Search for the cell housing the specified text and yield its (x, y) center coordinate. 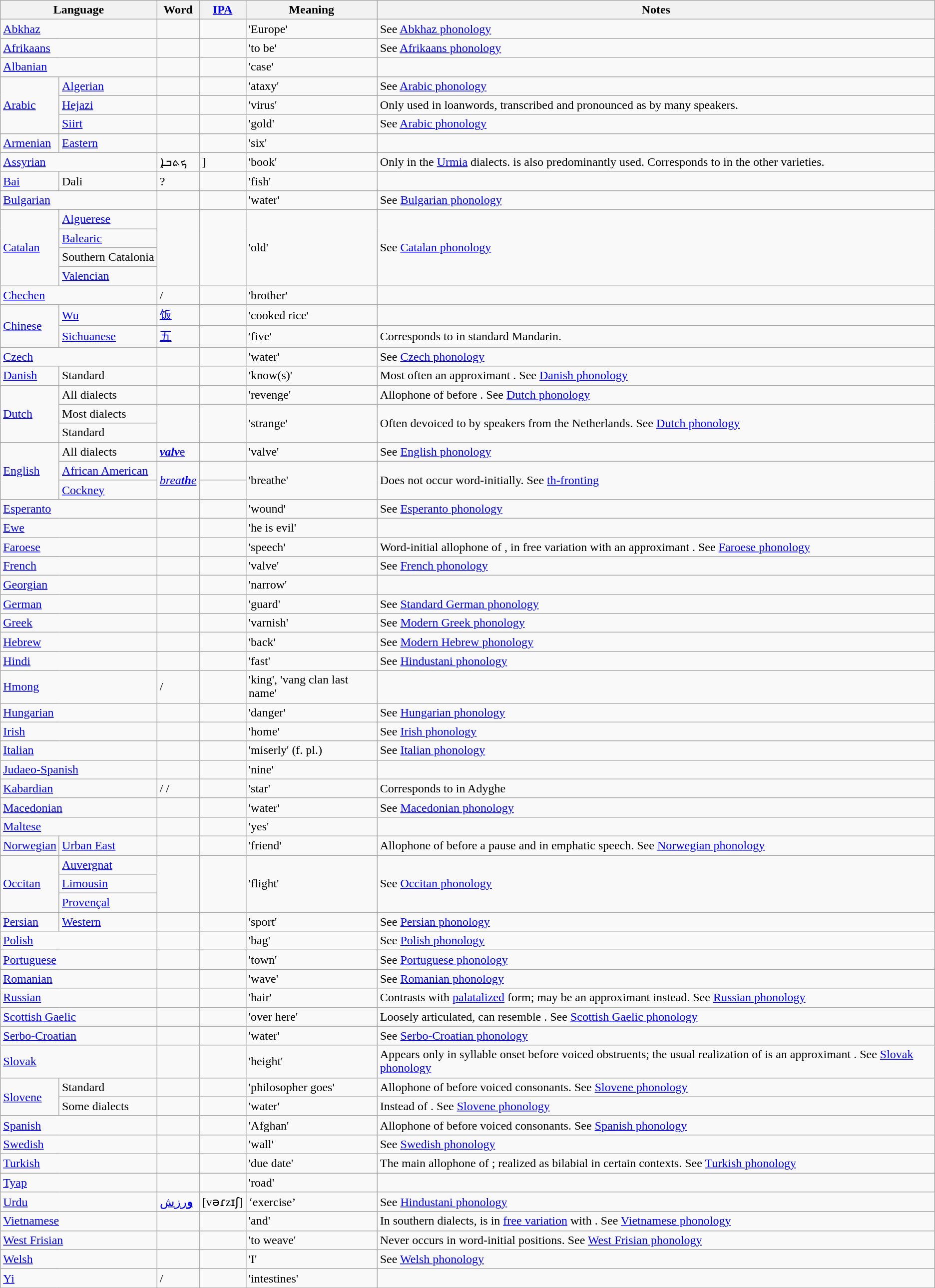
'danger' (312, 712)
'intestines' (312, 1278)
breathe (178, 480)
Slovene (30, 1097)
‘exercise’ (312, 1202)
See Catalan phonology (656, 247)
'gold' (312, 124)
See Modern Greek phonology (656, 623)
Allophone of before . See Dutch phonology (656, 395)
Irish (79, 731)
Russian (79, 998)
Never occurs in word-initial positions. See West Frisian phonology (656, 1240)
Maltese (79, 826)
Persian (30, 922)
Most often an approximant . See Danish phonology (656, 376)
See Swedish phonology (656, 1144)
Danish (30, 376)
Urdu (79, 1202)
Corresponds to in Adyghe (656, 788)
'I' (312, 1259)
Esperanto (79, 509)
Allophone of before a pause and in emphatic speech. See Norwegian phonology (656, 845)
'to be' (312, 48)
Appears only in syllable onset before voiced obstruents; the usual realization of is an approximant . See Slovak phonology (656, 1061)
Assyrian (79, 162)
'height' (312, 1061)
Allophone of before voiced consonants. See Spanish phonology (656, 1125)
Vietnamese (79, 1221)
'due date' (312, 1163)
Hungarian (79, 712)
Some dialects (108, 1106)
'cooked rice' (312, 316)
Serbo-Croatian (79, 1036)
See English phonology (656, 452)
Swedish (79, 1144)
'guard' (312, 604)
Dutch (30, 414)
Judaeo-Spanish (79, 769)
'road' (312, 1183)
Corresponds to in standard Mandarin. (656, 337)
'revenge' (312, 395)
'wall' (312, 1144)
'over here' (312, 1017)
Bulgarian (79, 200)
'varnish' (312, 623)
Armenian (30, 143)
? (178, 181)
Turkish (79, 1163)
See Welsh phonology (656, 1259)
'town' (312, 960)
'ataxy' (312, 86)
Dali (108, 181)
'six' (312, 143)
Chinese (30, 326)
'wound' (312, 509)
'back' (312, 642)
'to weave' (312, 1240)
Yi (79, 1278)
'five' (312, 337)
] (223, 162)
Cockney (108, 490)
Only in the Urmia dialects. is also predominantly used. Corresponds to in the other varieties. (656, 162)
African American (108, 471)
'wave' (312, 979)
Spanish (79, 1125)
Albanian (79, 67)
'king', 'vang clan last name' (312, 686)
Hebrew (79, 642)
See Czech phonology (656, 357)
See Italian phonology (656, 750)
Word (178, 10)
五 (178, 337)
English (30, 471)
IPA (223, 10)
Italian (79, 750)
'narrow' (312, 585)
Valencian (108, 276)
'philosopher goes' (312, 1087)
'and' (312, 1221)
'speech' (312, 547)
Often devoiced to by speakers from the Netherlands. See Dutch phonology (656, 423)
'bag' (312, 941)
'home' (312, 731)
See Portuguese phonology (656, 960)
'yes' (312, 826)
饭 (178, 316)
[vəɾzɪʃ] (223, 1202)
'strange' (312, 423)
Siirt (108, 124)
See Macedonian phonology (656, 807)
See French phonology (656, 566)
Occitan (30, 884)
Language (79, 10)
Tyap (79, 1183)
Chechen (79, 295)
'miserly' (f. pl.) (312, 750)
Algerian (108, 86)
See Hungarian phonology (656, 712)
Slovak (79, 1061)
'brother' (312, 295)
ورزش (178, 1202)
Contrasts with palatalized form; may be an approximant instead. See Russian phonology (656, 998)
Sichuanese (108, 337)
Western (108, 922)
See Persian phonology (656, 922)
Provençal (108, 903)
'he is evil' (312, 528)
Ewe (79, 528)
See Occitan phonology (656, 884)
Most dialects (108, 414)
'hair' (312, 998)
ܟܬܒ̣ܐ (178, 162)
Portuguese (79, 960)
Arabic (30, 105)
Bai (30, 181)
See Romanian phonology (656, 979)
Welsh (79, 1259)
valve (178, 452)
Allophone of before voiced consonants. See Slovene phonology (656, 1087)
West Frisian (79, 1240)
'friend' (312, 845)
Kabardian (79, 788)
'breathe' (312, 480)
Only used in loanwords, transcribed and pronounced as by many speakers. (656, 105)
Southern Catalonia (108, 257)
Czech (79, 357)
'know(s)' (312, 376)
Norwegian (30, 845)
Meaning (312, 10)
'old' (312, 247)
Hindi (79, 661)
See Irish phonology (656, 731)
'flight' (312, 884)
Scottish Gaelic (79, 1017)
'sport' (312, 922)
See Modern Hebrew phonology (656, 642)
Notes (656, 10)
Faroese (79, 547)
Georgian (79, 585)
'fish' (312, 181)
The main allophone of ; realized as bilabial in certain contexts. See Turkish phonology (656, 1163)
Alguerese (108, 219)
See Polish phonology (656, 941)
See Abkhaz phonology (656, 29)
'virus' (312, 105)
Greek (79, 623)
Macedonian (79, 807)
'star' (312, 788)
Afrikaans (79, 48)
Loosely articulated, can resemble . See Scottish Gaelic phonology (656, 1017)
Wu (108, 316)
Word-initial allophone of , in free variation with an approximant . See Faroese phonology (656, 547)
See Bulgarian phonology (656, 200)
See Serbo-Croatian phonology (656, 1036)
Limousin (108, 884)
Eastern (108, 143)
Urban East (108, 845)
Abkhaz (79, 29)
Polish (79, 941)
Hmong (79, 686)
/ / (178, 788)
Hejazi (108, 105)
French (79, 566)
'case' (312, 67)
Auvergnat (108, 865)
'Afghan' (312, 1125)
Instead of . See Slovene phonology (656, 1106)
'nine' (312, 769)
'book' (312, 162)
German (79, 604)
In southern dialects, is in free variation with . See Vietnamese phonology (656, 1221)
See Afrikaans phonology (656, 48)
Catalan (30, 247)
'Europe' (312, 29)
Balearic (108, 238)
Does not occur word-initially. See th-fronting (656, 480)
Romanian (79, 979)
See Esperanto phonology (656, 509)
'fast' (312, 661)
See Standard German phonology (656, 604)
